Determine the [x, y] coordinate at the center of the cell enclosing the given text.  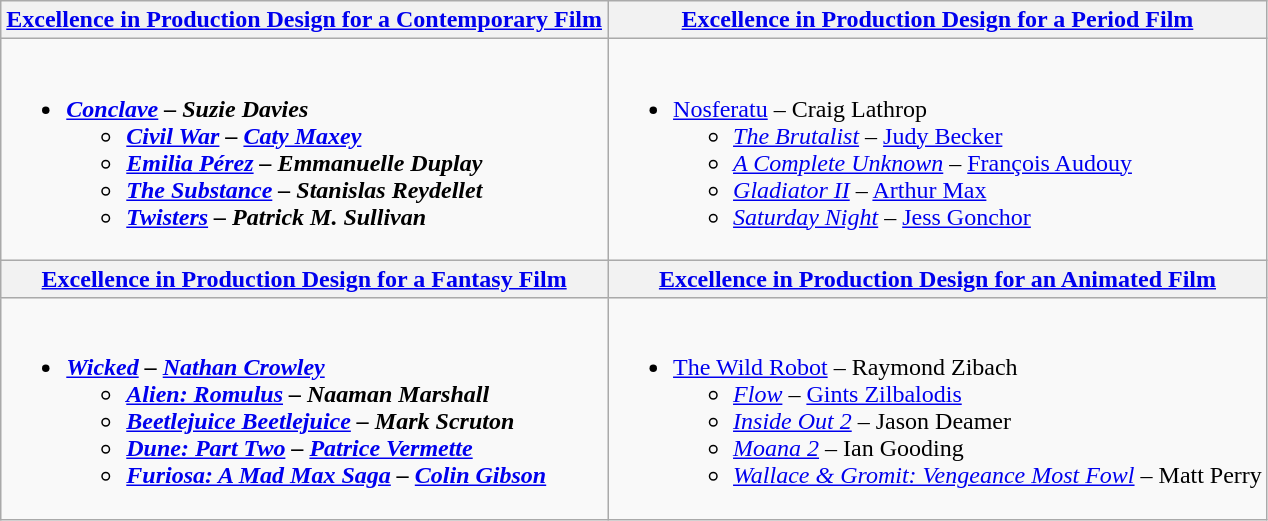
Excellence in Production Design for a Fantasy Film [304, 279]
Conclave – Suzie DaviesCivil War – Caty MaxeyEmilia Pérez – Emmanuelle DuplayThe Substance – Stanislas ReydelletTwisters – Patrick M. Sullivan [304, 150]
Nosferatu – Craig LathropThe Brutalist – Judy BeckerA Complete Unknown – François AudouyGladiator II – Arthur MaxSaturday Night – Jess Gonchor [938, 150]
Excellence in Production Design for a Period Film [938, 20]
Excellence in Production Design for an Animated Film [938, 279]
Excellence in Production Design for a Contemporary Film [304, 20]
